From the cell containing the given text, extract its center point as (X, Y) coordinate. 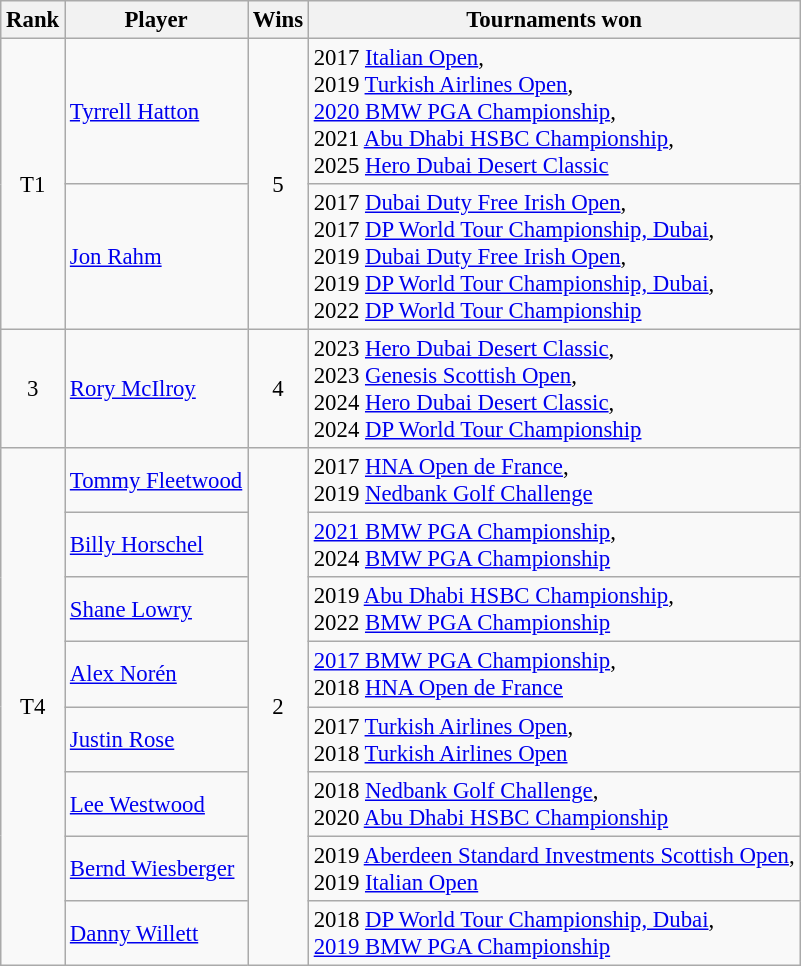
Billy Horschel (156, 546)
Bernd Wiesberger (156, 868)
Rory McIlroy (156, 390)
Tournaments won (554, 20)
T4 (33, 706)
T1 (33, 184)
2021 BMW PGA Championship,2024 BMW PGA Championship (554, 546)
Tommy Fleetwood (156, 480)
2 (278, 706)
2017 Italian Open,2019 Turkish Airlines Open,2020 BMW PGA Championship,2021 Abu Dhabi HSBC Championship,2025 Hero Dubai Desert Classic (554, 112)
Justin Rose (156, 740)
3 (33, 390)
Rank (33, 20)
Danny Willett (156, 932)
2017 Turkish Airlines Open,2018 Turkish Airlines Open (554, 740)
Wins (278, 20)
Lee Westwood (156, 804)
2018 Nedbank Golf Challenge,2020 Abu Dhabi HSBC Championship (554, 804)
Tyrrell Hatton (156, 112)
2019 Aberdeen Standard Investments Scottish Open,2019 Italian Open (554, 868)
2019 Abu Dhabi HSBC Championship,2022 BMW PGA Championship (554, 610)
2017 HNA Open de France,2019 Nedbank Golf Challenge (554, 480)
5 (278, 184)
2017 BMW PGA Championship,2018 HNA Open de France (554, 674)
Jon Rahm (156, 257)
2018 DP World Tour Championship, Dubai,2019 BMW PGA Championship (554, 932)
4 (278, 390)
Shane Lowry (156, 610)
Alex Norén (156, 674)
2023 Hero Dubai Desert Classic,2023 Genesis Scottish Open,2024 Hero Dubai Desert Classic,2024 DP World Tour Championship (554, 390)
Player (156, 20)
